Pinpoint the cell where the given text exists, returning its (X, Y) midpoint coordinate. 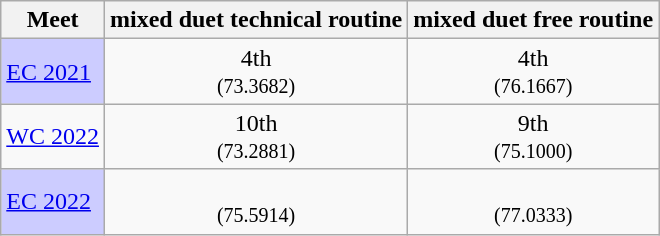
4th(76.1667) (534, 72)
(75.5914) (256, 202)
mixed duet technical routine (256, 20)
mixed duet free routine (534, 20)
10th(73.2881) (256, 136)
4th(73.3682) (256, 72)
9th(75.1000) (534, 136)
EC 2022 (53, 202)
Meet (53, 20)
WC 2022 (53, 136)
(77.0333) (534, 202)
EC 2021 (53, 72)
